Detect which cell encompasses the target text, then output its [x, y] center coordinate. 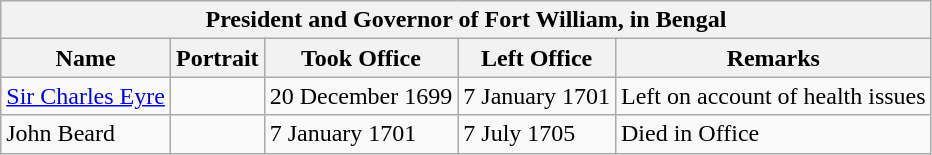
Left on account of health issues [773, 96]
Sir Charles Eyre [86, 96]
Took Office [361, 58]
7 July 1705 [537, 134]
John Beard [86, 134]
Portrait [217, 58]
Remarks [773, 58]
President and Governor of Fort William, in Bengal [466, 20]
20 December 1699 [361, 96]
Name [86, 58]
Died in Office [773, 134]
Left Office [537, 58]
